Scan for the cell matching the given text and deliver its (x, y) coordinate at center. 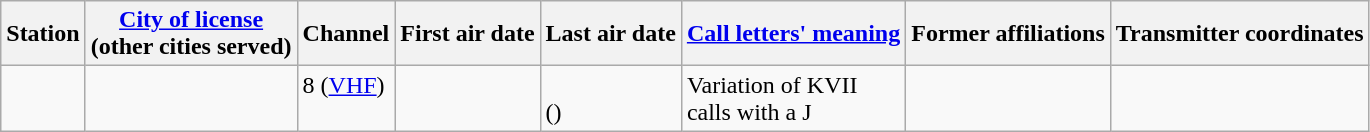
Last air date (610, 34)
City of license(other cities served) (191, 34)
Call letters' meaning (793, 34)
Variation of KVIIcalls with a J (793, 98)
Station (43, 34)
Former affiliations (1008, 34)
First air date (468, 34)
8 (VHF) (346, 98)
() (610, 98)
Channel (346, 34)
Transmitter coordinates (1240, 34)
